Determine the [X, Y] coordinate at the center of the cell enclosing the given text.  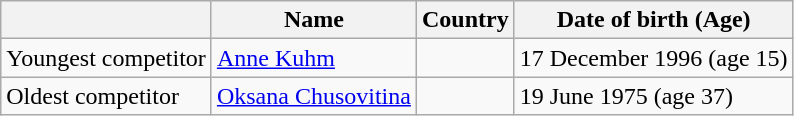
17 December 1996 (age 15) [654, 58]
Oldest competitor [106, 96]
Date of birth (Age) [654, 20]
Youngest competitor [106, 58]
Country [465, 20]
Name [314, 20]
Anne Kuhm [314, 58]
Oksana Chusovitina [314, 96]
19 June 1975 (age 37) [654, 96]
